From the cell containing the given text, extract its center point as (x, y) coordinate. 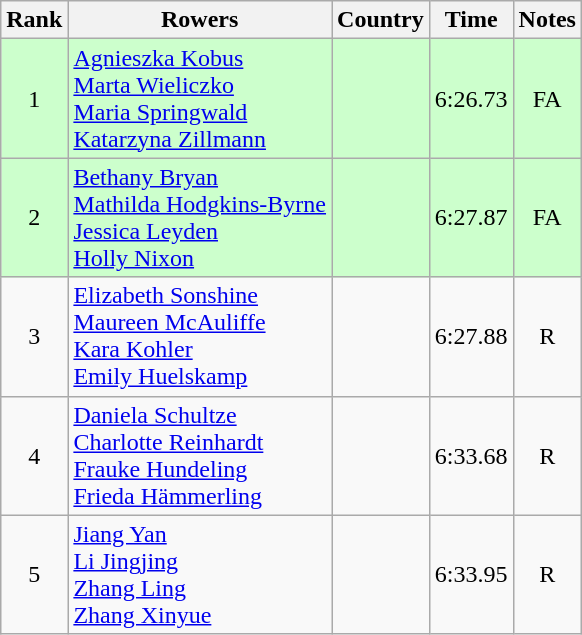
3 (34, 336)
6:33.68 (471, 456)
Rowers (200, 20)
4 (34, 456)
Agnieszka KobusMarta WieliczkoMaria SpringwaldKatarzyna Zillmann (200, 98)
Jiang YanLi JingjingZhang LingZhang Xinyue (200, 574)
6:27.88 (471, 336)
Rank (34, 20)
6:26.73 (471, 98)
6:27.87 (471, 218)
1 (34, 98)
Country (381, 20)
2 (34, 218)
Elizabeth SonshineMaureen McAuliffeKara KohlerEmily Huelskamp (200, 336)
Bethany BryanMathilda Hodgkins-ByrneJessica LeydenHolly Nixon (200, 218)
Notes (547, 20)
Time (471, 20)
5 (34, 574)
6:33.95 (471, 574)
Daniela SchultzeCharlotte ReinhardtFrauke HundelingFrieda Hämmerling (200, 456)
